Return the [X, Y] coordinate for the center point of the cell that contains the specified text.  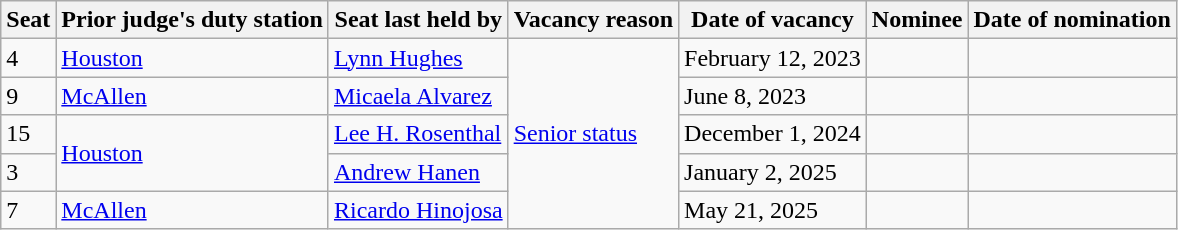
7 [28, 210]
9 [28, 96]
December 1, 2024 [773, 134]
February 12, 2023 [773, 58]
Prior judge's duty station [192, 20]
4 [28, 58]
15 [28, 134]
Vacancy reason [593, 20]
Lee H. Rosenthal [418, 134]
Nominee [917, 20]
Andrew Hanen [418, 172]
3 [28, 172]
Micaela Alvarez [418, 96]
Date of vacancy [773, 20]
Seat [28, 20]
Date of nomination [1072, 20]
June 8, 2023 [773, 96]
Senior status [593, 134]
January 2, 2025 [773, 172]
May 21, 2025 [773, 210]
Lynn Hughes [418, 58]
Seat last held by [418, 20]
Ricardo Hinojosa [418, 210]
